Locate the cell with the specified text and output its [X, Y] center coordinate. 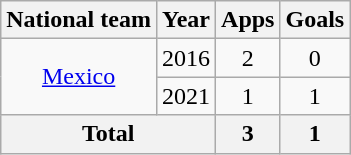
3 [248, 134]
National team [79, 20]
0 [315, 58]
Goals [315, 20]
Apps [248, 20]
2 [248, 58]
2016 [186, 58]
Year [186, 20]
2021 [186, 96]
Total [108, 134]
Mexico [79, 77]
